Identify which cell holds the provided text, then report its [X, Y] central coordinate. 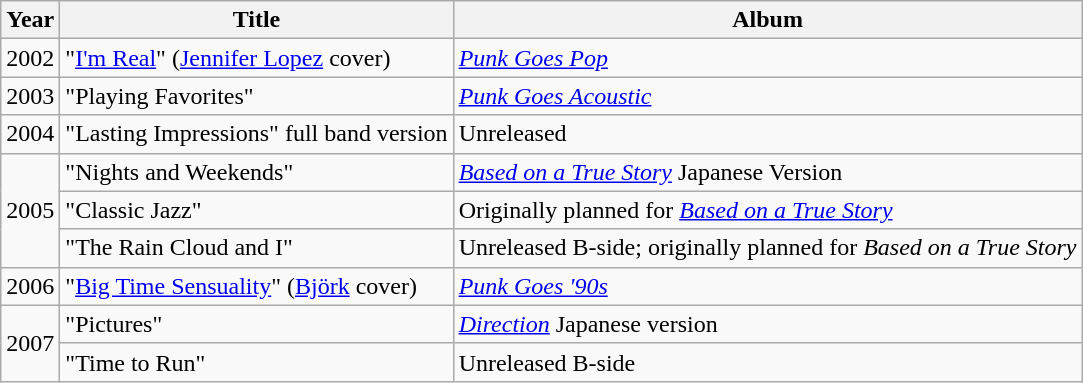
Unreleased B-side [768, 362]
2002 [30, 58]
"The Rain Cloud and I" [256, 248]
"I'm Real" (Jennifer Lopez cover) [256, 58]
Title [256, 20]
Year [30, 20]
Album [768, 20]
"Playing Favorites" [256, 96]
Punk Goes '90s [768, 286]
Unreleased [768, 134]
"Big Time Sensuality" (Björk cover) [256, 286]
Unreleased B-side; originally planned for Based on a True Story [768, 248]
Originally planned for Based on a True Story [768, 210]
2006 [30, 286]
"Nights and Weekends" [256, 172]
2005 [30, 210]
"Time to Run" [256, 362]
Based on a True Story Japanese Version [768, 172]
2007 [30, 343]
Punk Goes Pop [768, 58]
"Pictures" [256, 324]
2004 [30, 134]
"Classic Jazz" [256, 210]
Direction Japanese version [768, 324]
2003 [30, 96]
Punk Goes Acoustic [768, 96]
"Lasting Impressions" full band version [256, 134]
